Return (x, y) of the center of cell containing provided text 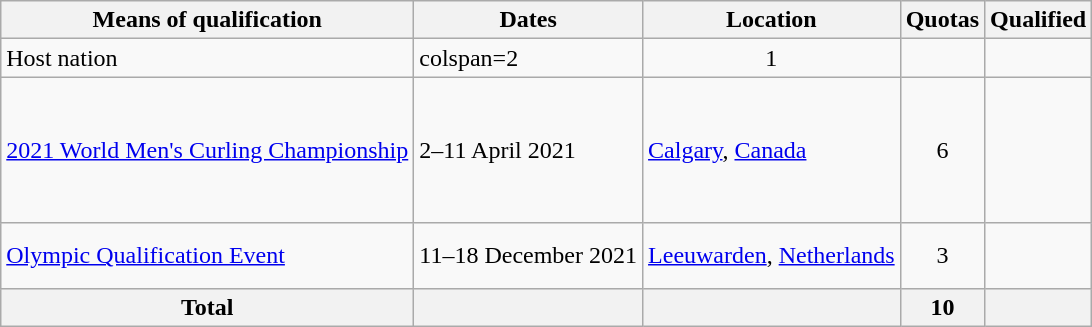
Total (208, 307)
2021 World Men's Curling Championship (208, 150)
1 (772, 58)
10 (942, 307)
Host nation (208, 58)
colspan=2 (528, 58)
11–18 December 2021 (528, 256)
Quotas (942, 20)
Qualified (1038, 20)
Olympic Qualification Event (208, 256)
3 (942, 256)
6 (942, 150)
Means of qualification (208, 20)
Calgary, Canada (772, 150)
Location (772, 20)
2–11 April 2021 (528, 150)
Leeuwarden, Netherlands (772, 256)
Dates (528, 20)
